Find where the given text appears and provide that cell's center as [X, Y] coordinate. 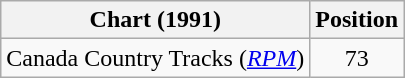
73 [357, 58]
Canada Country Tracks (RPM) [156, 58]
Chart (1991) [156, 20]
Position [357, 20]
